Provide the [x, y] coordinate of the cell's center where the given text is located.  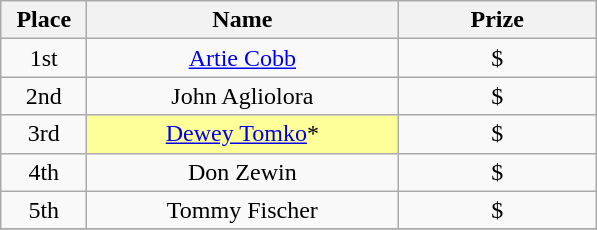
Artie Cobb [242, 58]
John Agliolora [242, 96]
Dewey Tomko* [242, 134]
3rd [44, 134]
Place [44, 20]
2nd [44, 96]
5th [44, 210]
Tommy Fischer [242, 210]
4th [44, 172]
Name [242, 20]
Don Zewin [242, 172]
1st [44, 58]
Prize [498, 20]
